Scan for the cell matching the given text and deliver its [X, Y] coordinate at center. 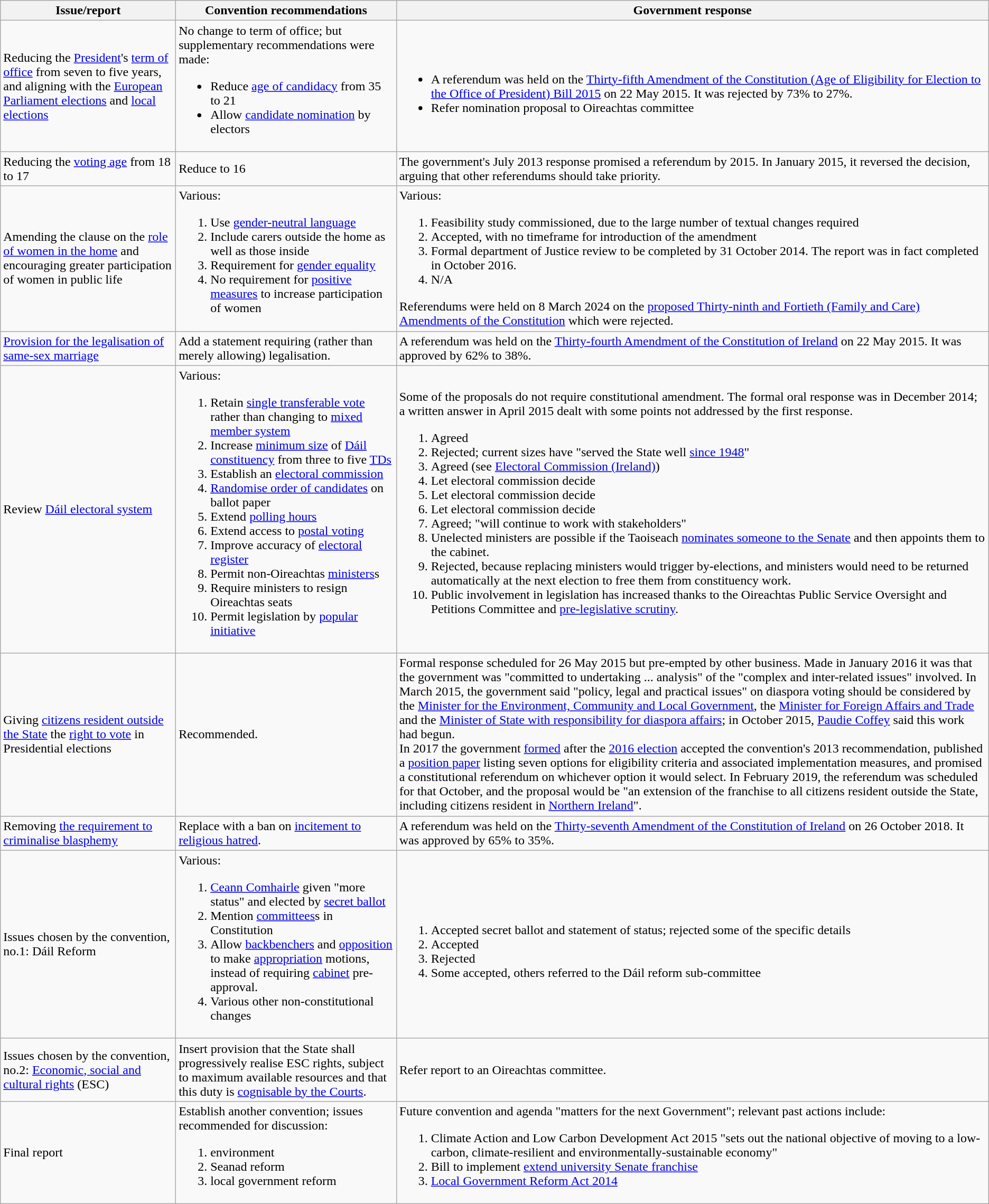
Review Dáil electoral system [88, 509]
Amending the clause on the role of women in the home and encouraging greater participation of women in public life [88, 259]
Refer report to an Oireachtas committee. [692, 1070]
Removing the requirement to criminalise blasphemy [88, 833]
Government response [692, 11]
Recommended. [286, 735]
Issues chosen by the convention, no.2: Economic, social and cultural rights (ESC) [88, 1070]
Convention recommendations [286, 11]
Reducing the President's term of office from seven to five years, and aligning with the European Parliament elections and local elections [88, 86]
No change to term of office; but supplementary recommendations were made:Reduce age of candidacy from 35 to 21Allow candidate nomination by electors [286, 86]
Issue/report [88, 11]
A referendum was held on the Thirty-fourth Amendment of the Constitution of Ireland on 22 May 2015. It was approved by 62% to 38%. [692, 349]
Reducing the voting age from 18 to 17 [88, 169]
Giving citizens resident outside the State the right to vote in Presidential elections [88, 735]
Issues chosen by the convention, no.1: Dáil Reform [88, 944]
Establish another convention; issues recommended for discussion:environmentSeanad reformlocal government reform [286, 1152]
A referendum was held on the Thirty-seventh Amendment of the Constitution of Ireland on 26 October 2018. It was approved by 65% to 35%. [692, 833]
Add a statement requiring (rather than merely allowing) legalisation. [286, 349]
Final report [88, 1152]
Provision for the legalisation of same-sex marriage [88, 349]
Reduce to 16 [286, 169]
Replace with a ban on incitement to religious hatred. [286, 833]
